From the cell containing the given text, extract its center point as [X, Y] coordinate. 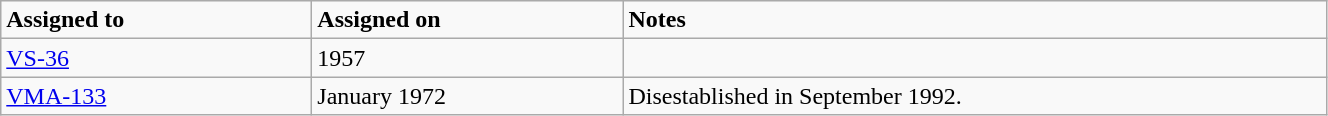
Notes [975, 20]
VMA-133 [156, 96]
Disestablished in September 1992. [975, 96]
VS-36 [156, 58]
1957 [468, 58]
Assigned on [468, 20]
January 1972 [468, 96]
Assigned to [156, 20]
